Output the (X, Y) coordinate of the center of the cell containing the given text.  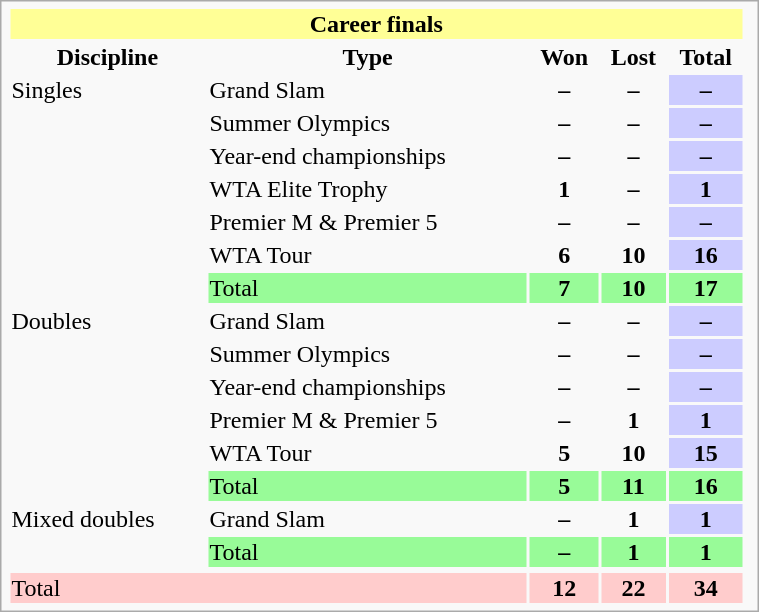
Type (368, 57)
11 (633, 486)
Discipline (108, 57)
Won (564, 57)
Doubles (108, 404)
Lost (633, 57)
Singles (108, 189)
6 (564, 255)
7 (564, 288)
WTA Elite Trophy (368, 189)
Career finals (376, 24)
34 (706, 588)
15 (706, 453)
Mixed doubles (108, 536)
22 (633, 588)
17 (706, 288)
12 (564, 588)
